Capture the cell that displays the provided text and extract its [x, y] central coordinate. 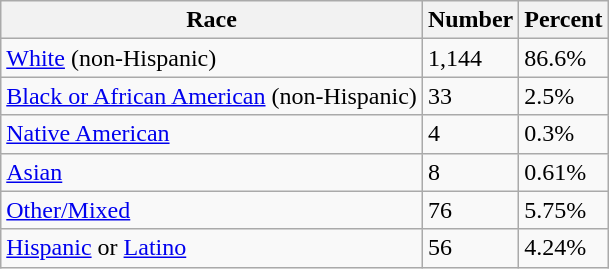
0.61% [564, 172]
Hispanic or Latino [212, 248]
4.24% [564, 248]
56 [470, 248]
White (non-Hispanic) [212, 58]
86.6% [564, 58]
5.75% [564, 210]
Number [470, 20]
Asian [212, 172]
4 [470, 134]
8 [470, 172]
2.5% [564, 96]
Percent [564, 20]
Native American [212, 134]
0.3% [564, 134]
76 [470, 210]
Other/Mixed [212, 210]
1,144 [470, 58]
Black or African American (non-Hispanic) [212, 96]
33 [470, 96]
Race [212, 20]
